Scan for the cell matching the given text and deliver its (X, Y) coordinate at center. 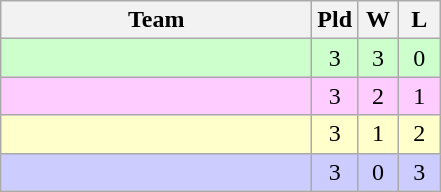
Team (156, 20)
L (420, 20)
Pld (335, 20)
W (378, 20)
